Extract the (X, Y) coordinate from the center of the cell holding the provided text.  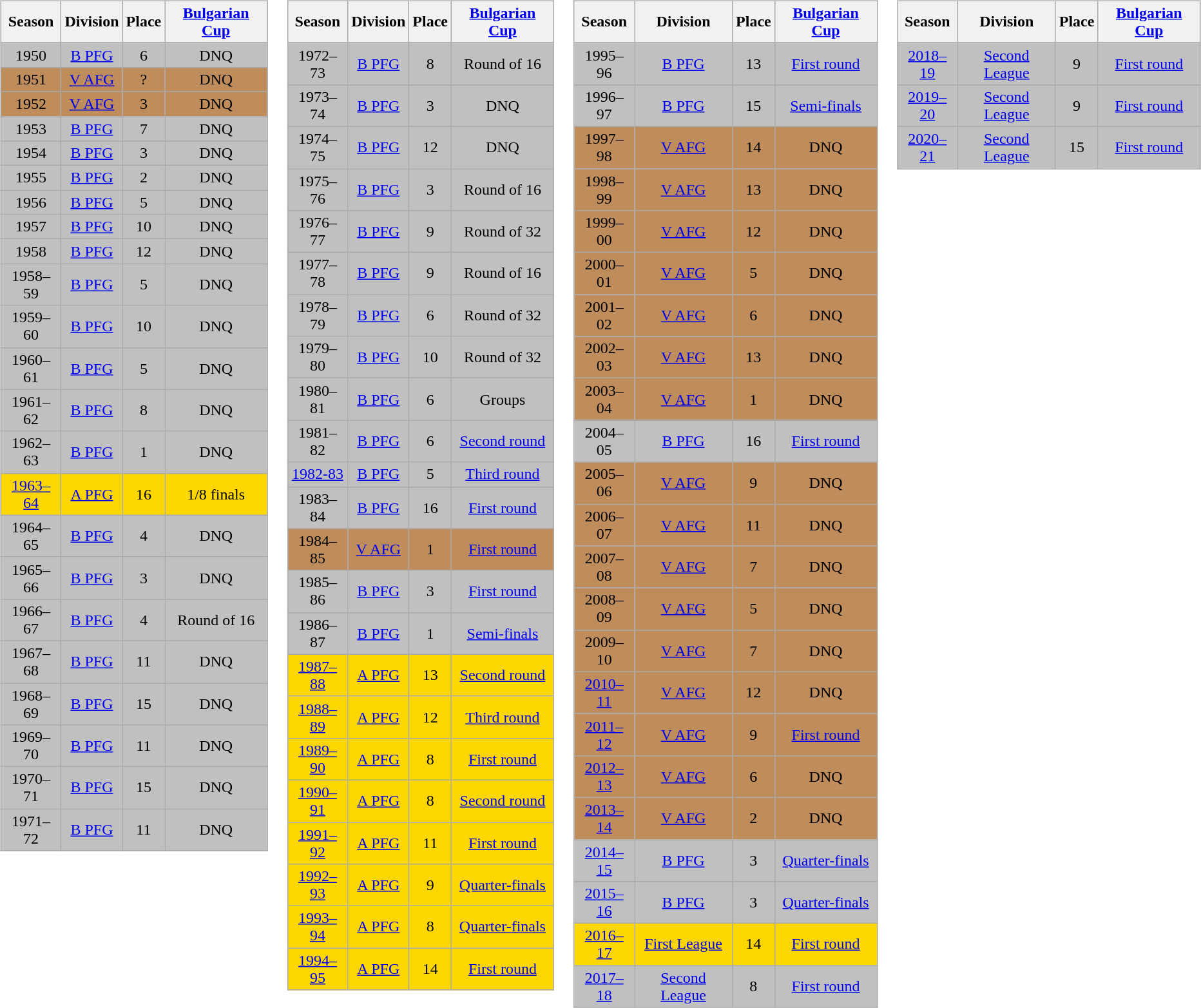
2005–06 (604, 483)
1974–75 (318, 147)
1991–92 (318, 843)
2013–14 (604, 819)
2001–02 (604, 316)
1963–64 (31, 494)
1998–99 (604, 189)
1980–81 (318, 400)
1958–59 (31, 285)
2012–13 (604, 776)
1981–82 (318, 441)
2008–09 (604, 608)
2000–01 (604, 273)
1964–65 (31, 536)
2014–15 (604, 860)
2019–20 (927, 106)
1966–67 (31, 620)
1968–69 (31, 704)
First League (684, 945)
1984–85 (318, 549)
1959–60 (31, 326)
1978–79 (318, 316)
1979–80 (318, 357)
1996–97 (604, 106)
1967–68 (31, 661)
2020–21 (927, 147)
1987–88 (318, 675)
1970–71 (31, 788)
1952 (31, 104)
1976–77 (318, 232)
1992–93 (318, 886)
2006–07 (604, 525)
1986–87 (318, 633)
1982-83 (318, 474)
1951 (31, 79)
1956 (31, 202)
1958 (31, 251)
1994–95 (318, 969)
1988–89 (318, 717)
2010–11 (604, 692)
2018–19 (927, 63)
1990–91 (318, 800)
1989–90 (318, 759)
2009–10 (604, 651)
1965–66 (31, 577)
2011–12 (604, 735)
1961–62 (31, 410)
1972–73 (318, 63)
1983–84 (318, 508)
1954 (31, 153)
1953 (31, 128)
2004–05 (604, 441)
1997–98 (604, 147)
1955 (31, 178)
1950 (31, 55)
Groups (503, 400)
? (144, 79)
1960–61 (31, 369)
2003–04 (604, 400)
1999–00 (604, 232)
1969–70 (31, 746)
2002–03 (604, 357)
1985–86 (318, 592)
1975–76 (318, 189)
1962–63 (31, 452)
1995–96 (604, 63)
2016–17 (604, 945)
1993–94 (318, 927)
1/8 finals (216, 494)
2015–16 (604, 902)
1971–72 (31, 830)
2017–18 (604, 986)
1977–78 (318, 273)
2007–08 (604, 567)
1957 (31, 227)
1973–74 (318, 106)
